Search for the cell housing the specified text and yield its [x, y] center coordinate. 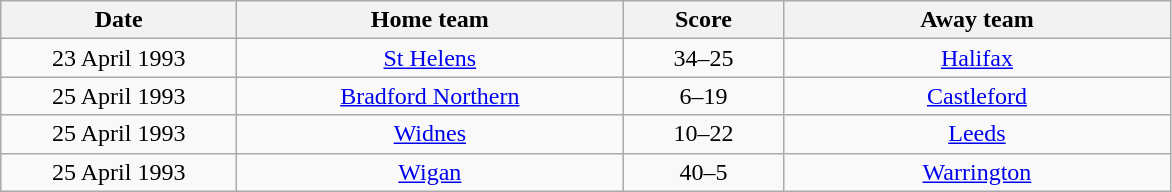
Away team [977, 20]
Wigan [430, 172]
40–5 [704, 172]
Leeds [977, 134]
St Helens [430, 58]
Home team [430, 20]
Halifax [977, 58]
Warrington [977, 172]
Widnes [430, 134]
Bradford Northern [430, 96]
10–22 [704, 134]
23 April 1993 [119, 58]
Castleford [977, 96]
34–25 [704, 58]
Score [704, 20]
Date [119, 20]
6–19 [704, 96]
